Detect which cell encompasses the target text, then output its [x, y] center coordinate. 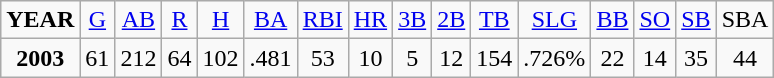
35 [696, 58]
H [220, 20]
64 [180, 58]
G [98, 20]
12 [452, 58]
R [180, 20]
2003 [40, 58]
BA [270, 20]
10 [370, 58]
22 [612, 58]
53 [322, 58]
14 [655, 58]
YEAR [40, 20]
212 [138, 58]
102 [220, 58]
SLG [554, 20]
.726% [554, 58]
AB [138, 20]
BB [612, 20]
154 [494, 58]
2B [452, 20]
SBA [745, 20]
3B [412, 20]
TB [494, 20]
HR [370, 20]
SO [655, 20]
5 [412, 58]
44 [745, 58]
RBI [322, 20]
SB [696, 20]
.481 [270, 58]
61 [98, 58]
